Output the [x, y] coordinate of the center of the cell containing the given text.  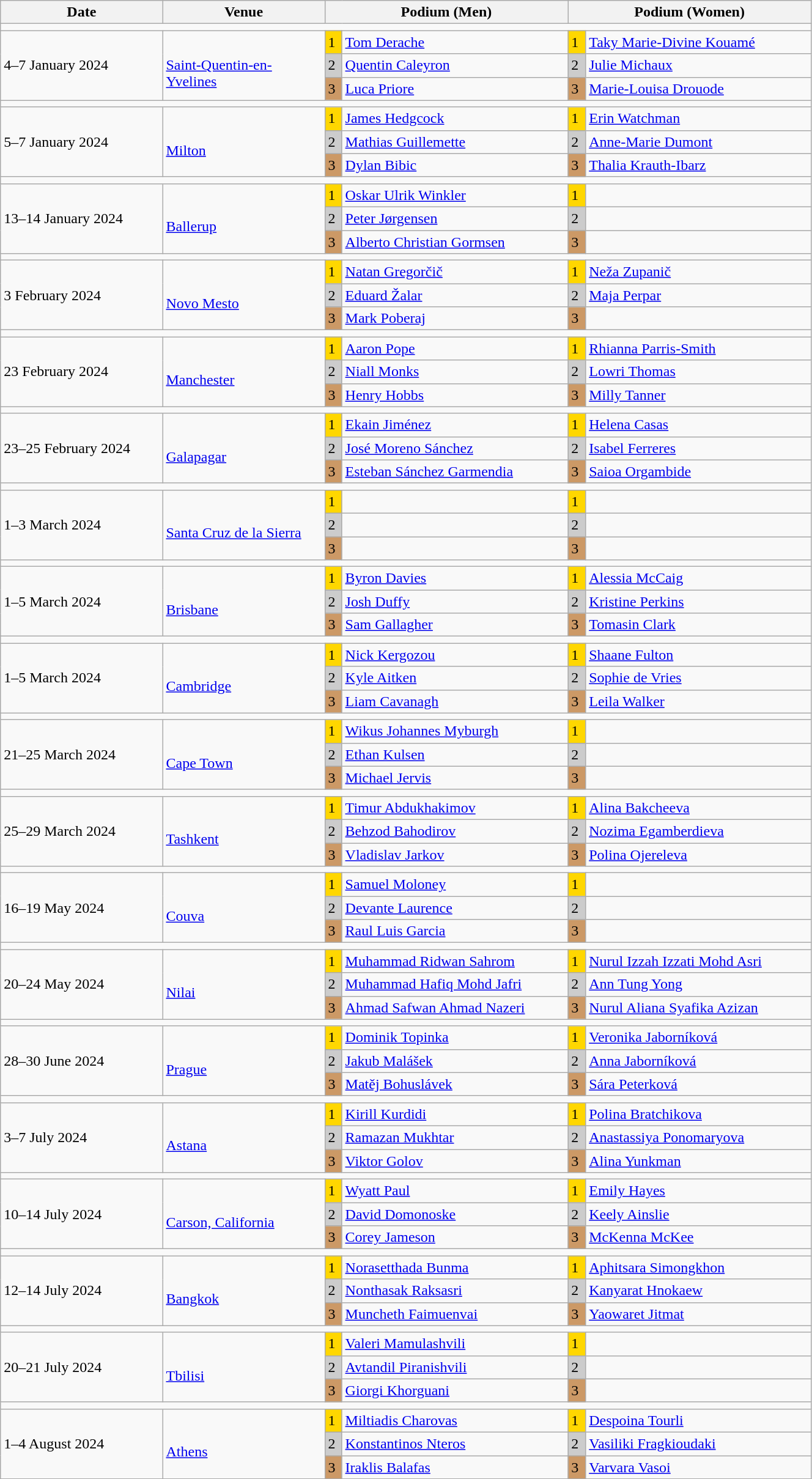
Varvara Vasoi [698, 1467]
Quentin Caleyron [455, 65]
Tashkent [243, 831]
20–21 July 2024 [82, 1367]
Alina Yunkman [698, 1161]
Luca Priore [455, 89]
Alberto Christian Gormsen [455, 242]
Vasiliki Fragkioudaki [698, 1444]
20–24 May 2024 [82, 984]
James Hedgcock [455, 119]
Mathias Guillemette [455, 142]
16–19 May 2024 [82, 908]
McKenna McKee [698, 1237]
Lowri Thomas [698, 372]
Venue [243, 12]
Alina Bakcheeva [698, 808]
Esteban Sánchez Garmendia [455, 471]
Leila Walker [698, 701]
Saioa Orgambide [698, 471]
Kyle Aitken [455, 678]
Henry Hobbs [455, 395]
Rhianna Parris-Smith [698, 349]
Couva [243, 908]
Astana [243, 1137]
Sophie de Vries [698, 678]
Podium (Men) [446, 12]
Santa Cruz de la Sierra [243, 525]
Devante Laurence [455, 908]
Avtandil Piranishvili [455, 1367]
Marie-Louisa Drouode [698, 89]
Sam Gallagher [455, 625]
Taky Marie-Divine Kouamé [698, 42]
Eduard Žalar [455, 295]
Cambridge [243, 678]
Michael Jervis [455, 778]
Sára Peterková [698, 1084]
Anastassiya Ponomaryova [698, 1137]
Timur Abdukhakimov [455, 808]
Corey Jameson [455, 1237]
Despoina Tourli [698, 1420]
Polina Ojereleva [698, 854]
Yaowaret Jitmat [698, 1314]
4–7 January 2024 [82, 65]
Julie Michaux [698, 65]
Matěj Bohuslávek [455, 1084]
Tbilisi [243, 1367]
23 February 2024 [82, 372]
Josh Duffy [455, 602]
Erin Watchman [698, 119]
Ekain Jiménez [455, 425]
Emily Hayes [698, 1191]
Miltiadis Charovas [455, 1420]
Nonthasak Raksasri [455, 1291]
Neža Zupanič [698, 272]
12–14 July 2024 [82, 1291]
3–7 July 2024 [82, 1137]
Bangkok [243, 1291]
Giorgi Khorguani [455, 1390]
Shaane Fulton [698, 655]
Viktor Golov [455, 1161]
Manchester [243, 372]
Nurul Izzah Izzati Mohd Asri [698, 961]
Norasetthada Bunma [455, 1267]
Kirill Kurdidi [455, 1114]
Peter Jørgensen [455, 218]
Anne-Marie Dumont [698, 142]
Polina Bratchikova [698, 1114]
Nick Kergozou [455, 655]
Muncheth Faimuenvai [455, 1314]
Kanyarat Hnokaew [698, 1291]
Date [82, 12]
Nilai [243, 984]
Anna Jaborníková [698, 1061]
28–30 June 2024 [82, 1061]
Liam Cavanagh [455, 701]
Mark Poberaj [455, 319]
Galapagar [243, 448]
Milly Tanner [698, 395]
Niall Monks [455, 372]
23–25 February 2024 [82, 448]
José Moreno Sánchez [455, 448]
Iraklis Balafas [455, 1467]
Milton [243, 142]
Wyatt Paul [455, 1191]
Saint-Quentin-en-Yvelines [243, 65]
Ahmad Safwan Ahmad Nazeri [455, 1008]
Ann Tung Yong [698, 984]
Dominik Topinka [455, 1038]
Kristine Perkins [698, 602]
Prague [243, 1061]
Oskar Ulrik Winkler [455, 195]
Natan Gregorčič [455, 272]
Carson, California [243, 1214]
Samuel Moloney [455, 885]
Vladislav Jarkov [455, 854]
David Domonoske [455, 1214]
Aphitsara Simongkhon [698, 1267]
Ballerup [243, 218]
1–4 August 2024 [82, 1444]
Behzod Bahodirov [455, 831]
Nozima Egamberdieva [698, 831]
5–7 January 2024 [82, 142]
Athens [243, 1444]
Thalia Krauth-Ibarz [698, 165]
Helena Casas [698, 425]
Brisbane [243, 602]
Cape Town [243, 754]
Podium (Women) [690, 12]
Ramazan Mukhtar [455, 1137]
1–3 March 2024 [82, 525]
3 February 2024 [82, 295]
Muhammad Ridwan Sahrom [455, 961]
Valeri Mamulashvili [455, 1344]
Aaron Pope [455, 349]
Veronika Jaborníková [698, 1038]
Muhammad Hafiq Mohd Jafri [455, 984]
Isabel Ferreres [698, 448]
Novo Mesto [243, 295]
Byron Davies [455, 578]
Dylan Bibic [455, 165]
Konstantinos Nteros [455, 1444]
21–25 March 2024 [82, 754]
Jakub Malášek [455, 1061]
10–14 July 2024 [82, 1214]
Tomasin Clark [698, 625]
13–14 January 2024 [82, 218]
Keely Ainslie [698, 1214]
Maja Perpar [698, 295]
Alessia McCaig [698, 578]
Nurul Aliana Syafika Azizan [698, 1008]
25–29 March 2024 [82, 831]
Tom Derache [455, 42]
Wikus Johannes Myburgh [455, 731]
Ethan Kulsen [455, 754]
Raul Luis Garcia [455, 931]
